Pinpoint the cell where the given text exists, returning its (x, y) midpoint coordinate. 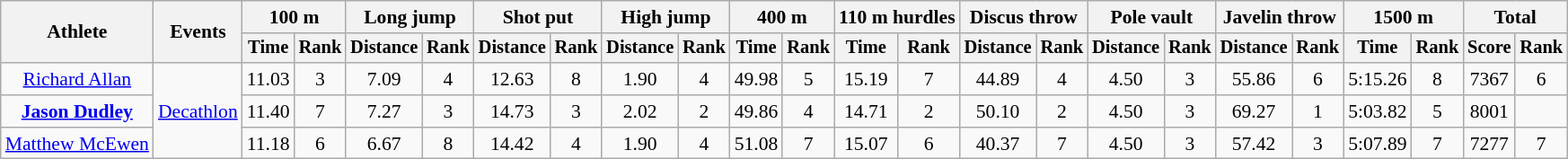
11.03 (269, 79)
High jump (665, 17)
15.19 (866, 79)
1 (1317, 111)
Pole vault (1151, 17)
49.86 (756, 111)
Discus throw (1024, 17)
Athlete (77, 32)
12.63 (512, 79)
49.98 (756, 79)
Shot put (538, 17)
Events (198, 32)
Score (1489, 49)
5:15.26 (1378, 79)
Long jump (410, 17)
44.89 (999, 79)
Jason Dudley (77, 111)
7367 (1489, 79)
69.27 (1254, 111)
Total (1515, 17)
100 m (295, 17)
8001 (1489, 111)
400 m (782, 17)
14.73 (512, 111)
7.09 (384, 79)
Decathlon (198, 111)
110 m hurdles (897, 17)
55.86 (1254, 79)
2.02 (639, 111)
14.71 (866, 111)
Javelin throw (1280, 17)
Richard Allan (77, 79)
5:03.82 (1378, 111)
11.40 (269, 111)
1500 m (1403, 17)
50.10 (999, 111)
1.90 (639, 79)
7.27 (384, 111)
